Capture the cell that displays the provided text and extract its [x, y] central coordinate. 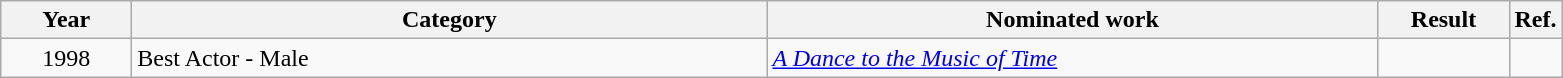
Year [66, 20]
Category [450, 20]
Best Actor - Male [450, 58]
1998 [66, 58]
Ref. [1536, 20]
Nominated work [1072, 20]
Result [1444, 20]
A Dance to the Music of Time [1072, 58]
